From the cell containing the given text, extract its center point as [x, y] coordinate. 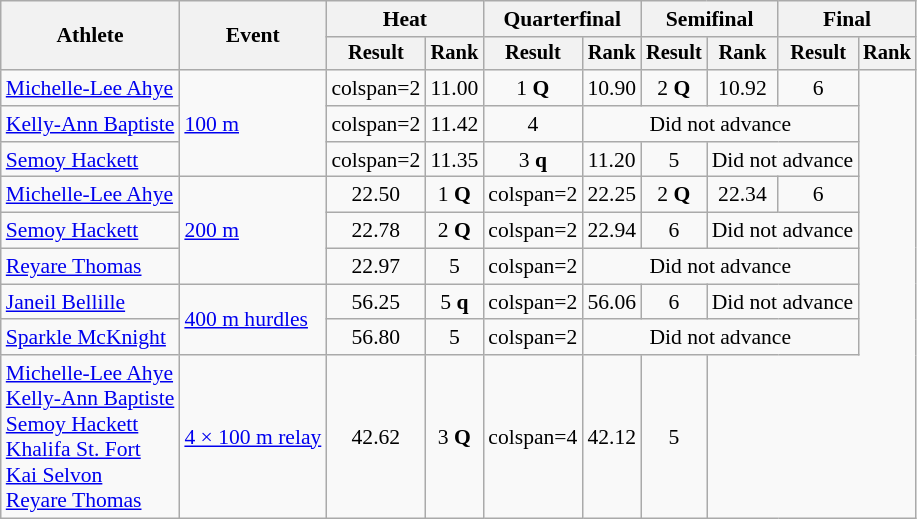
22.97 [376, 267]
Heat [404, 19]
56.25 [376, 302]
100 m [252, 124]
22.94 [612, 231]
22.78 [376, 231]
200 m [252, 230]
Sparkle McKnight [90, 338]
Quarterfinal [562, 19]
Janeil Bellille [90, 302]
Semifinal [710, 19]
10.92 [743, 88]
11.42 [454, 124]
22.25 [612, 195]
5 q [454, 302]
11.00 [454, 88]
11.20 [612, 160]
colspan=4 [532, 436]
Kelly-Ann Baptiste [90, 124]
Final [847, 19]
22.34 [743, 195]
3 Q [454, 436]
Event [252, 36]
Reyare Thomas [90, 267]
Athlete [90, 36]
22.50 [376, 195]
400 m hurdles [252, 320]
11.35 [454, 160]
4 × 100 m relay [252, 436]
42.62 [376, 436]
10.90 [612, 88]
56.80 [376, 338]
Michelle-Lee AhyeKelly-Ann BaptisteSemoy HackettKhalifa St. FortKai SelvonReyare Thomas [90, 436]
3 q [532, 160]
42.12 [612, 436]
56.06 [612, 302]
4 [532, 124]
